Determine the (X, Y) coordinate at the center of the cell enclosing the given text.  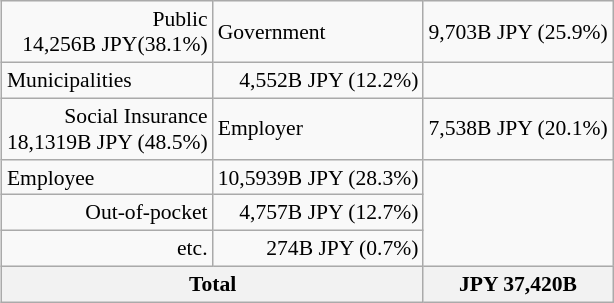
JPY 37,420B (518, 284)
Social Insurance 18,1319B JPY (48.5%) (108, 128)
Total (213, 284)
etc. (108, 248)
4,552B JPY (12.2%) (318, 80)
Employer (318, 128)
Out-of-pocket (108, 213)
4,757B JPY (12.7%) (318, 213)
7,538B JPY (20.1%) (518, 128)
9,703B JPY (25.9%) (518, 32)
274B JPY (0.7%) (318, 248)
Public 14,256B JPY(38.1%) (108, 32)
Employee (108, 177)
Municipalities (108, 80)
10,5939B JPY (28.3%) (318, 177)
Government (318, 32)
